Locate the cell with the specified text and output its [x, y] center coordinate. 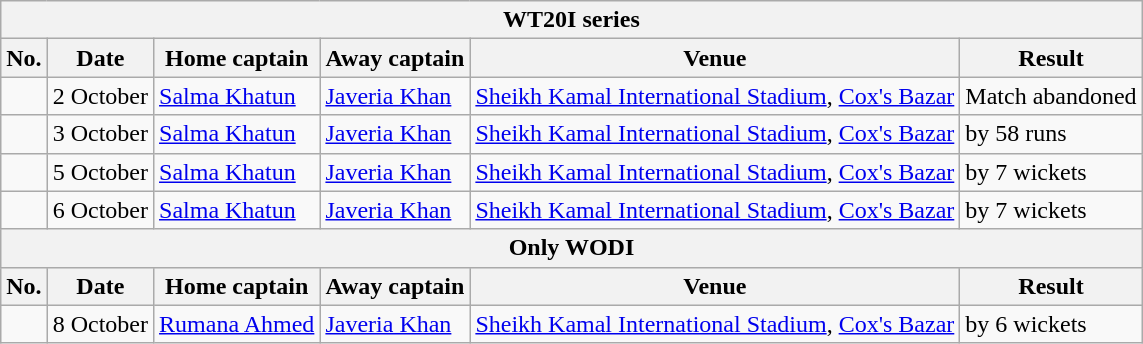
8 October [100, 324]
Match abandoned [1051, 96]
Rumana Ahmed [237, 324]
WT20I series [572, 20]
3 October [100, 134]
by 58 runs [1051, 134]
6 October [100, 210]
5 October [100, 172]
2 October [100, 96]
by 6 wickets [1051, 324]
Only WODI [572, 248]
